Capture the cell that displays the provided text and extract its [X, Y] central coordinate. 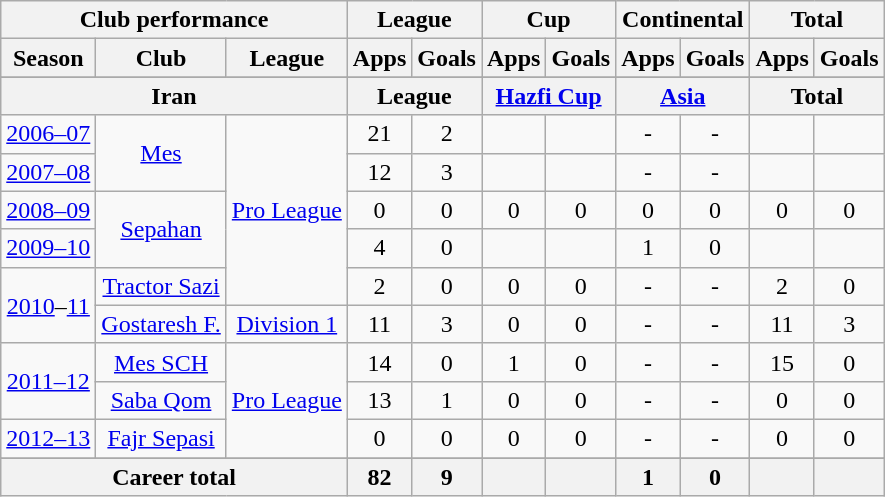
2012–13 [48, 438]
82 [379, 477]
Gostaresh F. [161, 324]
Career total [174, 477]
Continental [683, 20]
4 [379, 248]
Tractor Sazi [161, 286]
Asia [683, 96]
9 [447, 477]
2011–12 [48, 381]
2006–07 [48, 134]
Fajr Sepasi [161, 438]
2010–11 [48, 305]
15 [782, 362]
Sepahan [161, 229]
2008–09 [48, 210]
Mes [161, 153]
Cup [549, 20]
Club performance [174, 20]
21 [379, 134]
12 [379, 172]
Season [48, 58]
Iran [174, 96]
Saba Qom [161, 400]
Club [161, 58]
2007–08 [48, 172]
Mes SCH [161, 362]
13 [379, 400]
Division 1 [286, 324]
Hazfi Cup [549, 96]
14 [379, 362]
2009–10 [48, 248]
